Provide the (x, y) coordinate of the cell's center where the given text is located.  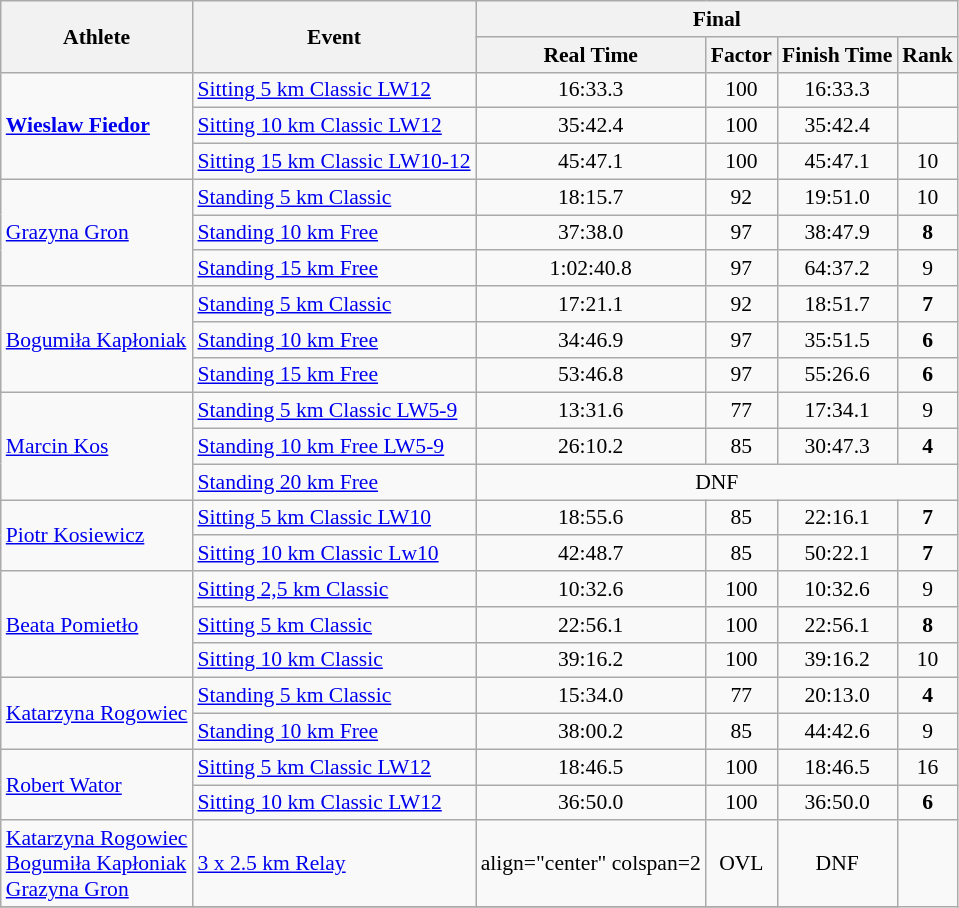
Rank (928, 55)
18:51.7 (837, 304)
18:55.6 (591, 518)
Sitting 5 km Classic LW10 (334, 518)
Standing 5 km Classic LW5-9 (334, 411)
Standing 20 km Free (334, 482)
15:34.0 (591, 696)
44:42.6 (837, 732)
Katarzyna RogowiecBogumiła KapłoniakGrazyna Gron (97, 864)
Grazyna Gron (97, 232)
Sitting 5 km Classic (334, 625)
Katarzyna Rogowiec (97, 714)
38:00.2 (591, 732)
17:21.1 (591, 304)
55:26.6 (837, 375)
19:51.0 (837, 197)
Wieslaw Fiedor (97, 126)
Real Time (591, 55)
Event (334, 36)
Sitting 2,5 km Classic (334, 589)
Finish Time (837, 55)
Sitting 10 km Classic Lw10 (334, 554)
17:34.1 (837, 411)
Bogumiła Kapłoniak (97, 340)
37:38.0 (591, 233)
OVL (742, 864)
42:48.7 (591, 554)
Final (717, 19)
Marcin Kos (97, 446)
30:47.3 (837, 447)
34:46.9 (591, 340)
20:13.0 (837, 696)
22:16.1 (837, 518)
Piotr Kosiewicz (97, 536)
Robert Wator (97, 784)
Standing 10 km Free LW5-9 (334, 447)
align="center" colspan=2 (591, 864)
Sitting 15 km Classic LW10-12 (334, 162)
18:15.7 (591, 197)
26:10.2 (591, 447)
13:31.6 (591, 411)
3 x 2.5 km Relay (334, 864)
Sitting 10 km Classic (334, 660)
53:46.8 (591, 375)
64:37.2 (837, 269)
16 (928, 767)
1:02:40.8 (591, 269)
Athlete (97, 36)
Beata Pomietło (97, 624)
38:47.9 (837, 233)
Factor (742, 55)
50:22.1 (837, 554)
35:51.5 (837, 340)
